Determine the (x, y) coordinate at the center of the cell enclosing the given text.  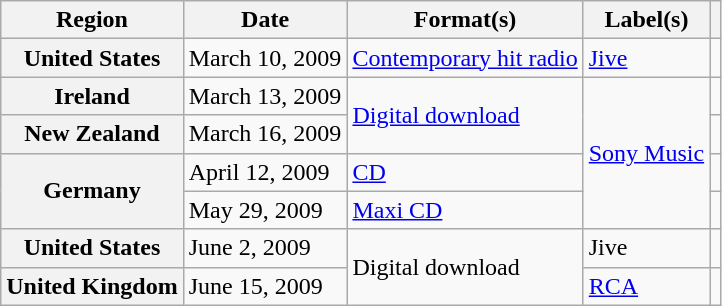
Maxi CD (465, 210)
United Kingdom (92, 286)
RCA (646, 286)
Germany (92, 191)
CD (465, 172)
June 15, 2009 (265, 286)
New Zealand (92, 134)
Sony Music (646, 153)
April 12, 2009 (265, 172)
Region (92, 20)
Format(s) (465, 20)
Date (265, 20)
Ireland (92, 96)
May 29, 2009 (265, 210)
March 10, 2009 (265, 58)
March 13, 2009 (265, 96)
Label(s) (646, 20)
March 16, 2009 (265, 134)
June 2, 2009 (265, 248)
Contemporary hit radio (465, 58)
